Scan for the cell matching the given text and deliver its [X, Y] coordinate at center. 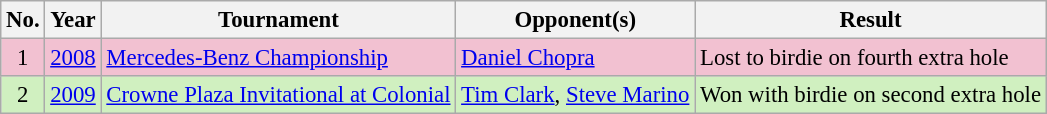
Mercedes-Benz Championship [278, 58]
No. [23, 20]
Result [871, 20]
2009 [73, 95]
Tournament [278, 20]
Daniel Chopra [576, 58]
Tim Clark, Steve Marino [576, 95]
2 [23, 95]
Lost to birdie on fourth extra hole [871, 58]
Crowne Plaza Invitational at Colonial [278, 95]
Year [73, 20]
2008 [73, 58]
Won with birdie on second extra hole [871, 95]
1 [23, 58]
Opponent(s) [576, 20]
